Search for the cell housing the specified text and yield its [x, y] center coordinate. 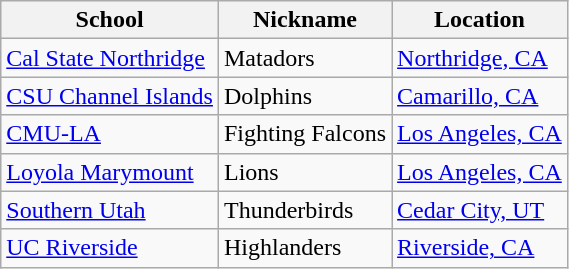
Highlanders [304, 248]
Thunderbirds [304, 210]
Riverside, CA [480, 248]
Cedar City, UT [480, 210]
Lions [304, 172]
Loyola Marymount [110, 172]
CSU Channel Islands [110, 96]
Southern Utah [110, 210]
Dolphins [304, 96]
Fighting Falcons [304, 134]
Camarillo, CA [480, 96]
Cal State Northridge [110, 58]
School [110, 20]
UC Riverside [110, 248]
Location [480, 20]
CMU-LA [110, 134]
Matadors [304, 58]
Nickname [304, 20]
Northridge, CA [480, 58]
